Identify which cell holds the provided text, then report its [X, Y] central coordinate. 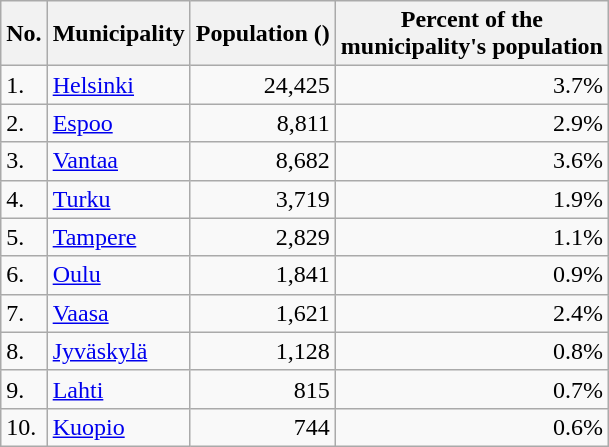
0.6% [472, 427]
1. [24, 85]
6. [24, 275]
Percent of themunicipality's population [472, 34]
Oulu [118, 275]
2.4% [472, 313]
8,682 [262, 161]
4. [24, 199]
3.7% [472, 85]
3. [24, 161]
3.6% [472, 161]
Lahti [118, 389]
1.9% [472, 199]
Turku [118, 199]
Tampere [118, 237]
Population () [262, 34]
1,621 [262, 313]
744 [262, 427]
No. [24, 34]
815 [262, 389]
Espoo [118, 123]
24,425 [262, 85]
Vaasa [118, 313]
8. [24, 351]
1.1% [472, 237]
3,719 [262, 199]
2,829 [262, 237]
0.7% [472, 389]
2.9% [472, 123]
10. [24, 427]
1,128 [262, 351]
0.8% [472, 351]
9. [24, 389]
0.9% [472, 275]
2. [24, 123]
Municipality [118, 34]
Jyväskylä [118, 351]
7. [24, 313]
5. [24, 237]
8,811 [262, 123]
Kuopio [118, 427]
Helsinki [118, 85]
1,841 [262, 275]
Vantaa [118, 161]
